Output the [x, y] coordinate of the center of the cell containing the given text.  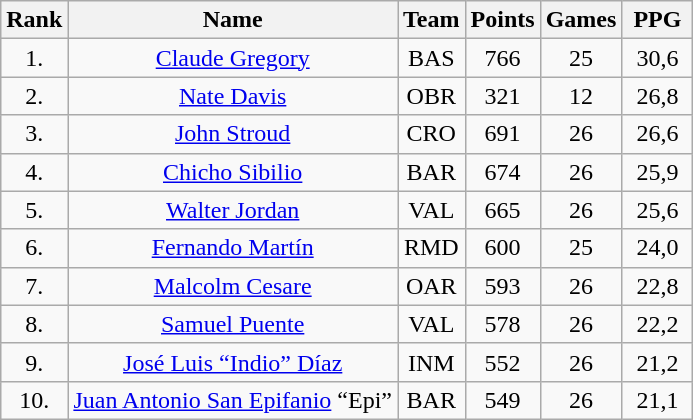
OAR [432, 286]
PPG [658, 20]
Nate Davis [233, 96]
9. [34, 362]
691 [502, 134]
RMD [432, 248]
8. [34, 324]
José Luis “Indio” Díaz [233, 362]
Games [581, 20]
Walter Jordan [233, 210]
578 [502, 324]
Name [233, 20]
4. [34, 172]
321 [502, 96]
CRO [432, 134]
10. [34, 400]
22,2 [658, 324]
766 [502, 58]
21,2 [658, 362]
OBR [432, 96]
30,6 [658, 58]
12 [581, 96]
5. [34, 210]
Claude Gregory [233, 58]
Team [432, 20]
552 [502, 362]
600 [502, 248]
6. [34, 248]
25,6 [658, 210]
22,8 [658, 286]
Malcolm Cesare [233, 286]
24,0 [658, 248]
BAS [432, 58]
7. [34, 286]
593 [502, 286]
INM [432, 362]
Rank [34, 20]
Juan Antonio San Epifanio “Epi” [233, 400]
26,8 [658, 96]
549 [502, 400]
2. [34, 96]
674 [502, 172]
26,6 [658, 134]
John Stroud [233, 134]
21,1 [658, 400]
Chicho Sibilio [233, 172]
Fernando Martín [233, 248]
3. [34, 134]
25,9 [658, 172]
1. [34, 58]
665 [502, 210]
Points [502, 20]
Samuel Puente [233, 324]
